Extract the (x, y) coordinate from the center of the cell holding the provided text.  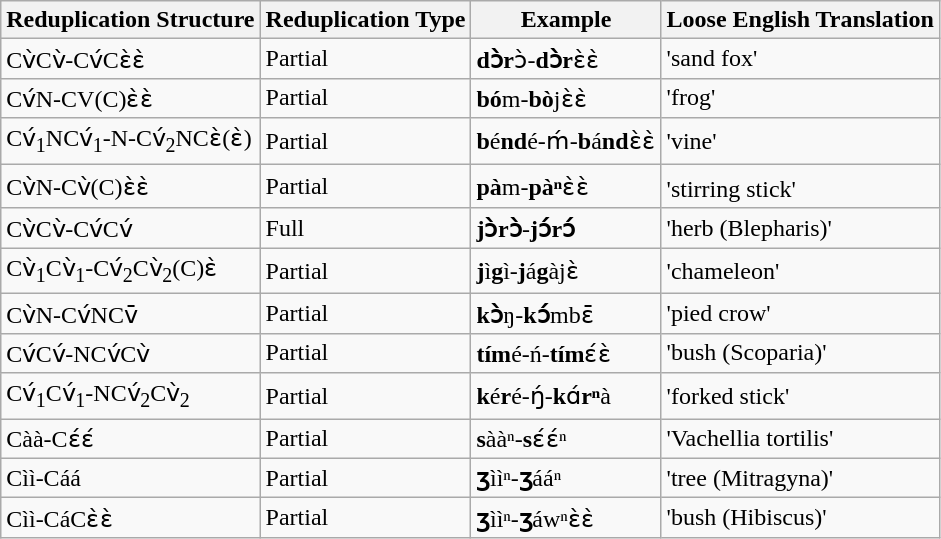
dɔ̀rɔ̀-dɔ̀rɛ̀ɛ̀ (566, 59)
béndé-ḿ-bándɛ̀ɛ̀ (566, 141)
Cv́N-CV(C)ɛ̀ɛ̀ (130, 98)
Reduplication Structure (130, 20)
Example (566, 20)
ʒììⁿ-ʒááⁿ (566, 478)
'forked stick' (800, 396)
Cv̀Cv̀-Cv́Cv́ (130, 228)
'tree (Mitragyna)' (800, 478)
Cv́1Cv́1-NCv́2Cv̀2 (130, 396)
jìgì-jágàjɛ̀ (566, 271)
Full (366, 228)
Cv̀Cv̀-Cv́Cɛ̀ɛ̀ (130, 59)
pàm-pàⁿɛ̀ɛ̀ (566, 186)
'frog' (800, 98)
bóm-bòjɛ̀ɛ̀ (566, 98)
sààⁿ-sɛ́ɛ́ⁿ (566, 439)
'sand fox' (800, 59)
Cìì-CáCɛ̀ɛ̀ (130, 518)
Cv́1NCv́1-N-Cv́2NCɛ̀(ɛ̀) (130, 141)
'herb (Blepharis)' (800, 228)
kéré-ŋ́-kɑ́rⁿà (566, 396)
Cv̀1Cv̀1-Cv́2Cv̀2(C)ɛ̀ (130, 271)
'Vachellia tortilis' (800, 439)
'chameleon' (800, 271)
Càà-Cɛ́ɛ́ (130, 439)
Cìì-Cáá (130, 478)
tímé-ń-tímɛ́ɛ̀ (566, 353)
'pied crow' (800, 314)
kɔ̀ŋ-kɔ́mbɛ̄ (566, 314)
'bush (Scoparia)' (800, 353)
jɔ̀rɔ̀-jɔ́rɔ́ (566, 228)
Cv̀N-Cv̀(C)ɛ̀ɛ̀ (130, 186)
'vine' (800, 141)
Cv́Cv́-NCv́Cv̀ (130, 353)
Loose English Translation (800, 20)
ʒììⁿ-ʒáwⁿɛ̀ɛ̀ (566, 518)
Cv̀N-Cv́NCv̄ (130, 314)
Reduplication Type (366, 20)
'bush (Hibiscus)' (800, 518)
'stirring stick' (800, 186)
